Detect which cell encompasses the target text, then output its [X, Y] center coordinate. 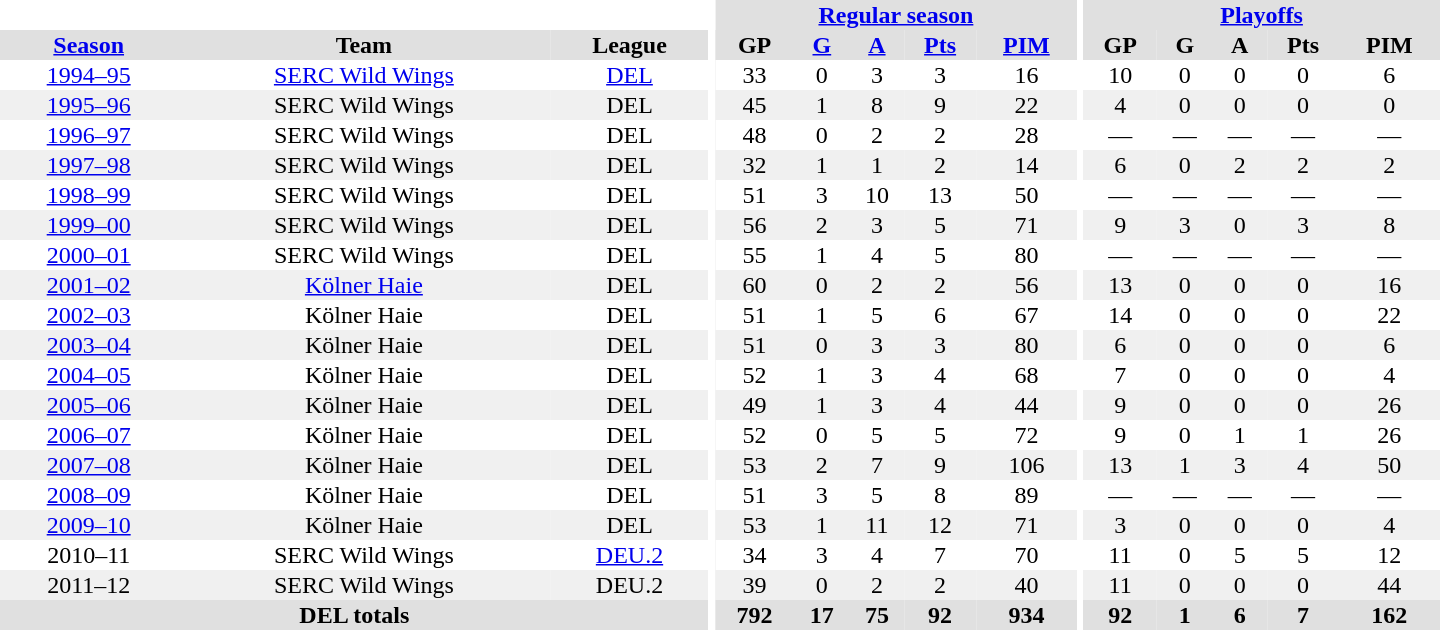
2008–09 [88, 495]
DEL totals [354, 615]
2007–08 [88, 465]
68 [1026, 375]
34 [755, 555]
2004–05 [88, 375]
75 [876, 615]
2000–01 [88, 255]
Regular season [896, 15]
28 [1026, 135]
1994–95 [88, 75]
70 [1026, 555]
67 [1026, 315]
2001–02 [88, 285]
2011–12 [88, 585]
48 [755, 135]
55 [755, 255]
2006–07 [88, 435]
40 [1026, 585]
45 [755, 105]
2010–11 [88, 555]
934 [1026, 615]
60 [755, 285]
1999–00 [88, 225]
1997–98 [88, 165]
1996–97 [88, 135]
Playoffs [1262, 15]
League [629, 45]
792 [755, 615]
2005–06 [88, 405]
17 [822, 615]
106 [1026, 465]
89 [1026, 495]
162 [1390, 615]
33 [755, 75]
Team [364, 45]
1998–99 [88, 195]
2002–03 [88, 315]
Season [88, 45]
39 [755, 585]
49 [755, 405]
2003–04 [88, 345]
32 [755, 165]
2009–10 [88, 525]
1995–96 [88, 105]
72 [1026, 435]
